Find where the given text appears and provide that cell's center as (X, Y) coordinate. 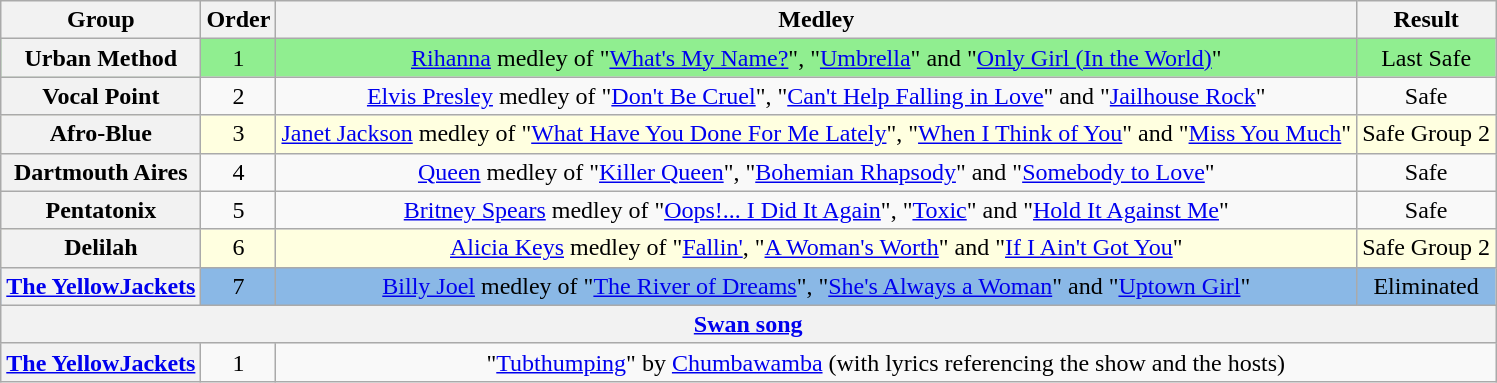
Dartmouth Aires (101, 172)
Delilah (101, 248)
3 (238, 134)
Eliminated (1426, 286)
Medley (816, 20)
Order (238, 20)
Rihanna medley of "What's My Name?", "Umbrella" and "Only Girl (In the World)" (816, 58)
"Tubthumping" by Chumbawamba (with lyrics referencing the show and the hosts) (886, 362)
Urban Method (101, 58)
Janet Jackson medley of "What Have You Done For Me Lately", "When I Think of You" and "Miss You Much" (816, 134)
Alicia Keys medley of "Fallin', "A Woman's Worth" and "If I Ain't Got You" (816, 248)
5 (238, 210)
2 (238, 96)
Vocal Point (101, 96)
Pentatonix (101, 210)
Billy Joel medley of "The River of Dreams", "She's Always a Woman" and "Uptown Girl" (816, 286)
7 (238, 286)
4 (238, 172)
Elvis Presley medley of "Don't Be Cruel", "Can't Help Falling in Love" and "Jailhouse Rock" (816, 96)
Last Safe (1426, 58)
Britney Spears medley of "Oops!... I Did It Again", "Toxic" and "Hold It Against Me" (816, 210)
Queen medley of "Killer Queen", "Bohemian Rhapsody" and "Somebody to Love" (816, 172)
Group (101, 20)
Afro-Blue (101, 134)
6 (238, 248)
Result (1426, 20)
Swan song (748, 324)
